Find where the given text appears and provide that cell's center as [x, y] coordinate. 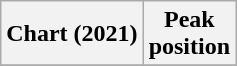
Peak position [189, 34]
Chart (2021) [72, 34]
